Determine the (x, y) coordinate at the center of the cell enclosing the given text.  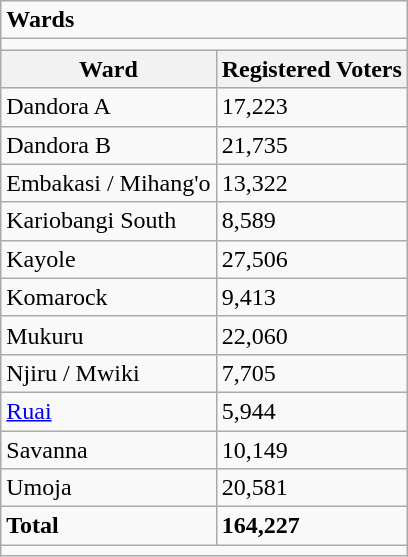
5,944 (312, 411)
17,223 (312, 107)
13,322 (312, 183)
Total (108, 526)
8,589 (312, 221)
Ward (108, 69)
10,149 (312, 449)
164,227 (312, 526)
Savanna (108, 449)
Wards (204, 20)
27,506 (312, 259)
Umoja (108, 488)
Kariobangi South (108, 221)
Dandora B (108, 145)
20,581 (312, 488)
21,735 (312, 145)
Registered Voters (312, 69)
Embakasi / Mihang'o (108, 183)
22,060 (312, 335)
Komarock (108, 297)
Dandora A (108, 107)
9,413 (312, 297)
Njiru / Mwiki (108, 373)
Kayole (108, 259)
Ruai (108, 411)
Mukuru (108, 335)
7,705 (312, 373)
